Return the (X, Y) coordinate for the center point of the cell that contains the specified text.  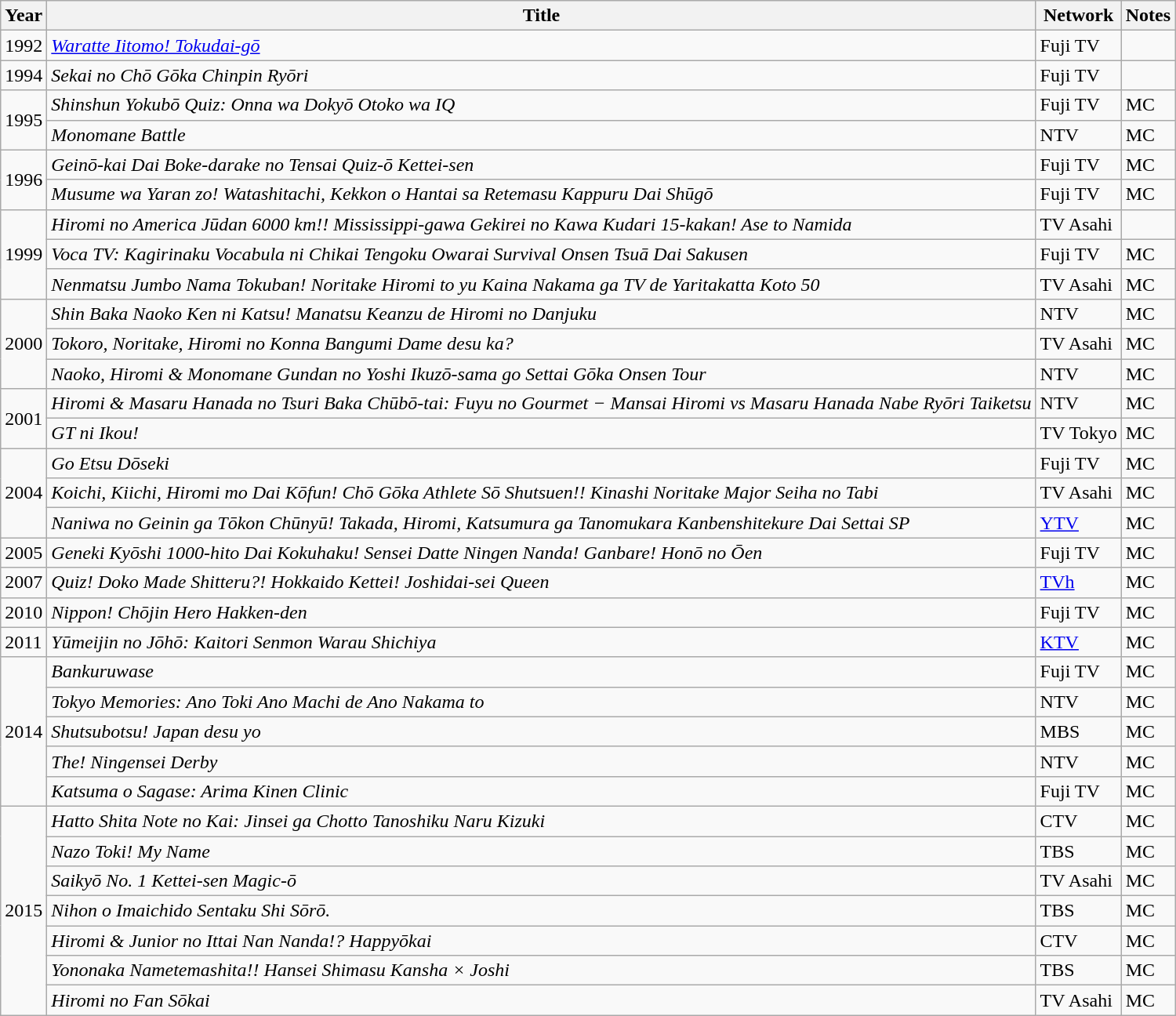
Shutsubotsu! Japan desu yo (541, 731)
The! Ningensei Derby (541, 761)
Nenmatsu Jumbo Nama Tokuban! Noritake Hiromi to yu Kaina Nakama ga TV de Yaritakatta Koto 50 (541, 284)
Hiromi & Junior no Ittai Nan Nanda!? Happyōkai (541, 941)
1992 (24, 45)
1999 (24, 254)
2005 (24, 553)
Quiz! Doko Made Shitteru?! Hokkaido Kettei! Joshidai-sei Queen (541, 582)
Saikyō No. 1 Kettei-sen Magic-ō (541, 881)
Nihon o Imaichido Sentaku Shi Sōrō. (541, 911)
TV Tokyo (1079, 434)
Hiromi & Masaru Hanada no Tsuri Baka Chūbō-tai: Fuyu no Gourmet − Mansai Hiromi vs Masaru Hanada Nabe Ryōri Taiketsu (541, 404)
KTV (1079, 642)
Title (541, 16)
Yūmeijin no Jōhō: Kaitori Senmon Warau Shichiya (541, 642)
1995 (24, 120)
1996 (24, 180)
Shinshun Yokubō Quiz: Onna wa Dokyō Otoko wa IQ (541, 105)
Notes (1148, 16)
Shin Baka Naoko Ken ni Katsu! Manatsu Keanzu de Hiromi no Danjuku (541, 314)
Hiromi no Fan Sōkai (541, 1000)
MBS (1079, 731)
Nazo Toki! My Name (541, 851)
Hatto Shita Note no Kai: Jinsei ga Chotto Tanoshiku Naru Kizuki (541, 821)
Year (24, 16)
2011 (24, 642)
Yononaka Nametemashita!! Hansei Shimasu Kansha × Joshi (541, 971)
Geinō-kai Dai Boke-darake no Tensai Quiz-ō Kettei-sen (541, 165)
Naniwa no Geinin ga Tōkon Chūnyū! Takada, Hiromi, Katsumura ga Tanomukara Kanbenshitekure Dai Settai SP (541, 523)
2004 (24, 493)
2014 (24, 731)
2007 (24, 582)
2010 (24, 612)
Geneki Kyōshi 1000-hito Dai Kokuhaku! Sensei Datte Ningen Nanda! Ganbare! Honō no Ōen (541, 553)
Voca TV: Kagirinaku Vocabula ni Chikai Tengoku Owarai Survival Onsen Tsuā Dai Sakusen (541, 254)
2000 (24, 343)
Naoko, Hiromi & Monomane Gundan no Yoshi Ikuzō-sama go Settai Gōka Onsen Tour (541, 374)
Koichi, Kiichi, Hiromi mo Dai Kōfun! Chō Gōka Athlete Sō Shutsuen!! Kinashi Noritake Major Seiha no Tabi (541, 493)
Monomane Battle (541, 135)
Hiromi no America Jūdan 6000 km!! Mississippi-gawa Gekirei no Kawa Kudari 15-kakan! Ase to Namida (541, 224)
Tokyo Memories: Ano Toki Ano Machi de Ano Nakama to (541, 702)
YTV (1079, 523)
Bankuruwase (541, 672)
Nippon! Chōjin Hero Hakken-den (541, 612)
Go Etsu Dōseki (541, 463)
Waratte Iitomo! Tokudai-gō (541, 45)
Katsuma o Sagase: Arima Kinen Clinic (541, 791)
Network (1079, 16)
GT ni Ikou! (541, 434)
2015 (24, 910)
TVh (1079, 582)
Tokoro, Noritake, Hiromi no Konna Bangumi Dame desu ka? (541, 343)
Sekai no Chō Gōka Chinpin Ryōri (541, 75)
1994 (24, 75)
Musume wa Yaran zo! Watashitachi, Kekkon o Hantai sa Retemasu Kappuru Dai Shūgō (541, 194)
2001 (24, 419)
